Capture the cell that displays the provided text and extract its [X, Y] central coordinate. 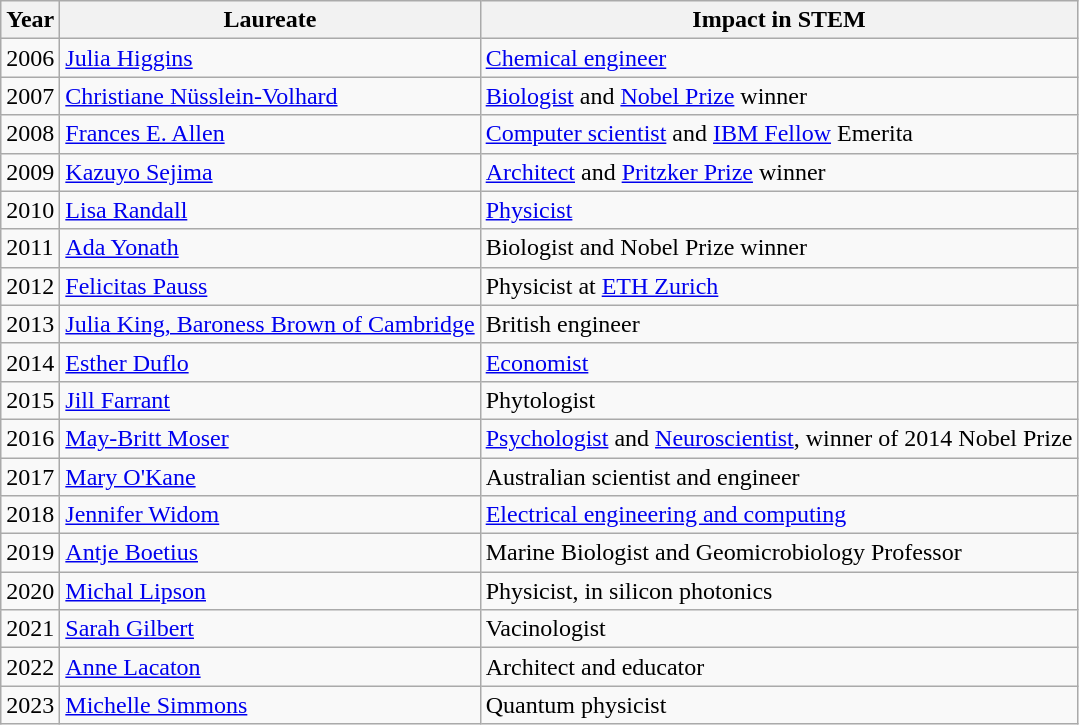
Felicitas Pauss [270, 286]
British engineer [779, 324]
2021 [30, 629]
Michal Lipson [270, 591]
Impact in STEM [779, 20]
2017 [30, 477]
Architect and Pritzker Prize winner [779, 172]
Quantum physicist [779, 705]
Ada Yonath [270, 248]
Julia King, Baroness Brown of Cambridge [270, 324]
Architect and educator [779, 667]
Anne Lacaton [270, 667]
Vacinologist [779, 629]
Chemical engineer [779, 58]
2010 [30, 210]
Laureate [270, 20]
Psychologist and Neuroscientist, winner of 2014 Nobel Prize [779, 438]
Economist [779, 362]
Sarah Gilbert [270, 629]
2012 [30, 286]
May-Britt Moser [270, 438]
Frances E. Allen [270, 134]
Physicist [779, 210]
Michelle Simmons [270, 705]
2016 [30, 438]
Mary O'Kane [270, 477]
Kazuyo Sejima [270, 172]
Electrical engineering and computing [779, 515]
Marine Biologist and Geomicrobiology Professor [779, 553]
Julia Higgins [270, 58]
2019 [30, 553]
2008 [30, 134]
Physicist, in silicon photonics [779, 591]
2007 [30, 96]
Antje Boetius [270, 553]
2022 [30, 667]
2006 [30, 58]
Jill Farrant [270, 400]
Jennifer Widom [270, 515]
2015 [30, 400]
Christiane Nüsslein-Volhard [270, 96]
Year [30, 20]
2014 [30, 362]
2013 [30, 324]
2018 [30, 515]
Australian scientist and engineer [779, 477]
2023 [30, 705]
Computer scientist and IBM Fellow Emerita [779, 134]
Esther Duflo [270, 362]
Phytologist [779, 400]
2009 [30, 172]
2011 [30, 248]
2020 [30, 591]
Lisa Randall [270, 210]
Physicist at ETH Zurich [779, 286]
